Detect which cell encompasses the target text, then output its (X, Y) center coordinate. 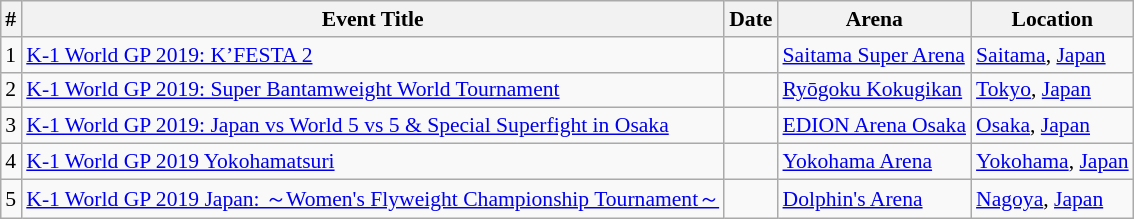
K-1 World GP 2019 Japan: ～Women's Flyweight Championship Tournament～ (372, 198)
5 (10, 198)
Dolphin's Arena (874, 198)
Ryōgoku Kokugikan (874, 90)
4 (10, 162)
Arena (874, 19)
K-1 World GP 2019: Super Bantamweight World Tournament (372, 90)
K-1 World GP 2019: Japan vs World 5 vs 5 & Special Superfight in Osaka (372, 126)
Location (1052, 19)
1 (10, 55)
Yokohama Arena (874, 162)
Osaka, Japan (1052, 126)
K-1 World GP 2019 Yokohamatsuri (372, 162)
Yokohama, Japan (1052, 162)
# (10, 19)
2 (10, 90)
Event Title (372, 19)
K-1 World GP 2019: K’FESTA 2 (372, 55)
Date (750, 19)
Saitama Super Arena (874, 55)
3 (10, 126)
Tokyo, Japan (1052, 90)
Nagoya, Japan (1052, 198)
Saitama, Japan (1052, 55)
EDION Arena Osaka (874, 126)
